Detect which cell encompasses the target text, then output its (X, Y) center coordinate. 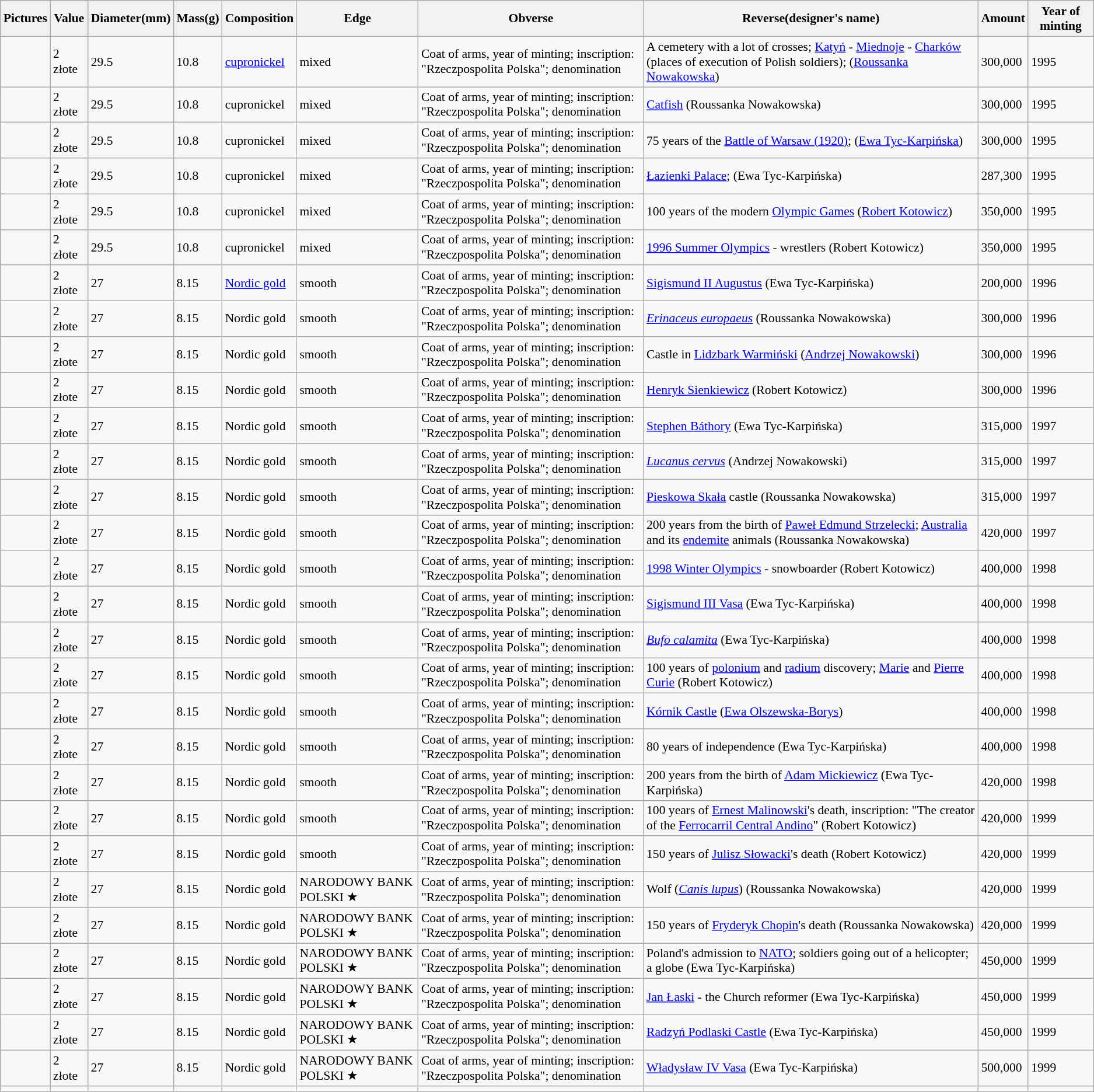
Stephen Báthory (Ewa Tyc-Karpińska) (811, 426)
150 years of Fryderyk Chopin's death (Roussanka Nowakowska) (811, 926)
Reverse(designer's name) (811, 19)
Pictures (26, 19)
Obverse (531, 19)
1996 Summer Olympics - wrestlers (Robert Kotowicz) (811, 247)
500,000 (1003, 1068)
200 years from the birth of Paweł Edmund Strzelecki; Australia and its endemite animals (Roussanka Nowakowska) (811, 532)
Amount (1003, 19)
200 years from the birth of Adam Mickiewicz (Ewa Tyc-Karpińska) (811, 782)
75 years of the Battle of Warsaw (1920); (Ewa Tyc-Karpińska) (811, 140)
Composition (260, 19)
100 years of polonium and radium discovery; Marie and Pierre Curie (Robert Kotowicz) (811, 676)
1998 Winter Olympics - snowboarder (Robert Kotowicz) (811, 568)
Lucanus cervus (Andrzej Nowakowski) (811, 461)
Edge (357, 19)
Castle in Lidzbark Warmiński (Andrzej Nowakowski) (811, 355)
Year of minting (1061, 19)
A cemetery with a lot of crosses; Katyń - Miednoje - Charków (places of execution of Polish soldiers); (Roussanka Nowakowska) (811, 62)
Kórnik Castle (Ewa Olszewska-Borys) (811, 711)
Value (69, 19)
Wolf (Canis lupus) (Roussanka Nowakowska) (811, 889)
100 years of the modern Olympic Games (Robert Kotowicz) (811, 211)
Catfish (Roussanka Nowakowska) (811, 105)
Pieskowa Skała castle (Roussanka Nowakowska) (811, 497)
80 years of independence (Ewa Tyc-Karpińska) (811, 747)
100 years of Ernest Malinowski's death, inscription: "The creator of the Ferrocarril Central Andino" (Robert Kotowicz) (811, 818)
Diameter(mm) (131, 19)
287,300 (1003, 176)
Erinaceus europaeus (Roussanka Nowakowska) (811, 319)
Sigismund II Augustus (Ewa Tyc-Karpińska) (811, 284)
Mass(g) (197, 19)
Radzyń Podlaski Castle (Ewa Tyc-Karpińska) (811, 1032)
Jan Łaski - the Church reformer (Ewa Tyc-Karpińska) (811, 997)
Poland's admission to NATO; soldiers going out of a helicopter; a globe (Ewa Tyc-Karpińska) (811, 961)
150 years of Julisz Słowacki's death (Robert Kotowicz) (811, 854)
Bufo calamita (Ewa Tyc-Karpińska) (811, 640)
Władysław IV Vasa (Ewa Tyc-Karpińska) (811, 1068)
Henryk Sienkiewicz (Robert Kotowicz) (811, 390)
200,000 (1003, 284)
Sigismund III Vasa (Ewa Tyc-Karpińska) (811, 605)
Łazienki Palace; (Ewa Tyc-Karpińska) (811, 176)
